Detect which cell encompasses the target text, then output its [X, Y] center coordinate. 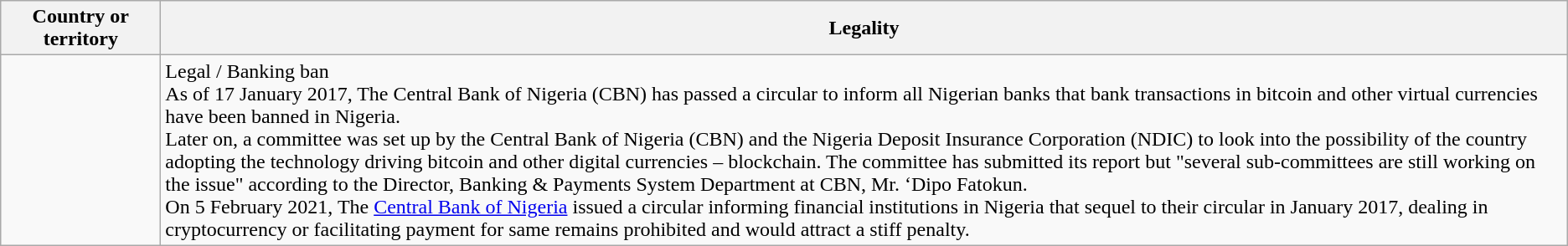
Country or territory [80, 28]
Legality [864, 28]
